For the text-containing cell, return its midpoint in [x, y] coordinate format. 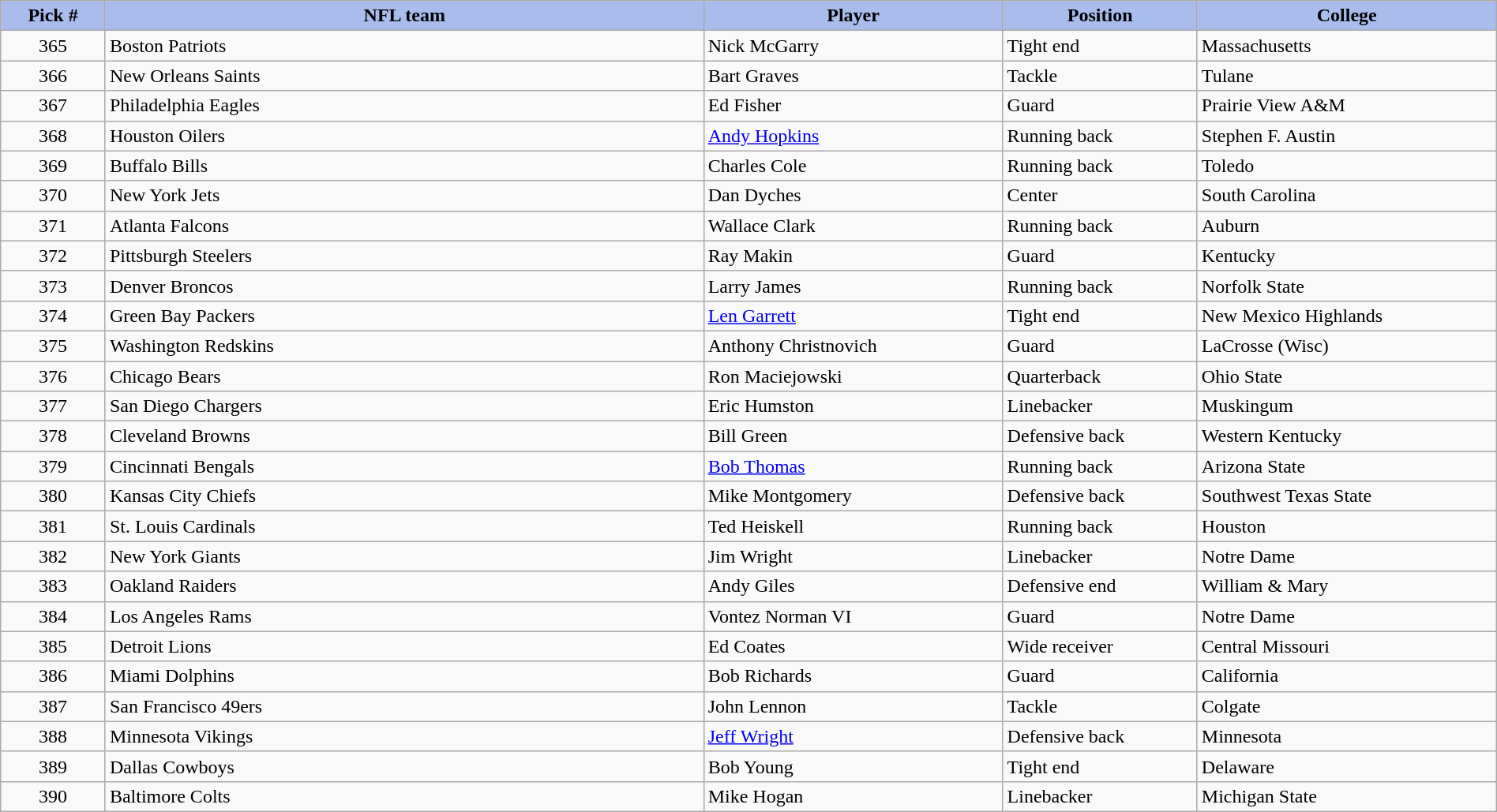
376 [54, 376]
Houston [1347, 526]
New York Jets [404, 196]
387 [54, 706]
Detroit Lions [404, 646]
Denver Broncos [404, 286]
John Lennon [853, 706]
Minnesota Vikings [404, 736]
Prairie View A&M [1347, 106]
New York Giants [404, 556]
Central Missouri [1347, 646]
Philadelphia Eagles [404, 106]
Kentucky [1347, 256]
Cleveland Browns [404, 436]
Oakland Raiders [404, 586]
Atlanta Falcons [404, 226]
Colgate [1347, 706]
NFL team [404, 16]
Los Angeles Rams [404, 616]
378 [54, 436]
Houston Oilers [404, 136]
Center [1100, 196]
Nick McGarry [853, 46]
Stephen F. Austin [1347, 136]
LaCrosse (Wisc) [1347, 346]
373 [54, 286]
South Carolina [1347, 196]
389 [54, 766]
386 [54, 676]
Bob Young [853, 766]
Delaware [1347, 766]
Ed Fisher [853, 106]
367 [54, 106]
380 [54, 496]
Bob Thomas [853, 466]
Wide receiver [1100, 646]
Pick # [54, 16]
California [1347, 676]
377 [54, 406]
Cincinnati Bengals [404, 466]
379 [54, 466]
Washington Redskins [404, 346]
372 [54, 256]
Boston Patriots [404, 46]
385 [54, 646]
Larry James [853, 286]
Vontez Norman VI [853, 616]
Miami Dolphins [404, 676]
William & Mary [1347, 586]
New Mexico Highlands [1347, 316]
Mike Hogan [853, 796]
Baltimore Colts [404, 796]
390 [54, 796]
College [1347, 16]
Massachusetts [1347, 46]
Len Garrett [853, 316]
Kansas City Chiefs [404, 496]
366 [54, 76]
365 [54, 46]
Andy Giles [853, 586]
San Francisco 49ers [404, 706]
383 [54, 586]
Anthony Christnovich [853, 346]
Ed Coates [853, 646]
Dan Dyches [853, 196]
Auburn [1347, 226]
Michigan State [1347, 796]
Tulane [1347, 76]
Minnesota [1347, 736]
371 [54, 226]
Eric Humston [853, 406]
Buffalo Bills [404, 166]
Bart Graves [853, 76]
Norfolk State [1347, 286]
Ron Maciejowski [853, 376]
384 [54, 616]
Wallace Clark [853, 226]
Defensive end [1100, 586]
369 [54, 166]
Arizona State [1347, 466]
Toledo [1347, 166]
Chicago Bears [404, 376]
St. Louis Cardinals [404, 526]
Ohio State [1347, 376]
Quarterback [1100, 376]
Jeff Wright [853, 736]
374 [54, 316]
Green Bay Packers [404, 316]
Pittsburgh Steelers [404, 256]
Mike Montgomery [853, 496]
Jim Wright [853, 556]
Southwest Texas State [1347, 496]
Player [853, 16]
Ray Makin [853, 256]
375 [54, 346]
Western Kentucky [1347, 436]
San Diego Chargers [404, 406]
370 [54, 196]
Bob Richards [853, 676]
Dallas Cowboys [404, 766]
Charles Cole [853, 166]
New Orleans Saints [404, 76]
Ted Heiskell [853, 526]
Andy Hopkins [853, 136]
368 [54, 136]
381 [54, 526]
Bill Green [853, 436]
Muskingum [1347, 406]
382 [54, 556]
388 [54, 736]
Position [1100, 16]
